Search for the cell housing the specified text and yield its [X, Y] center coordinate. 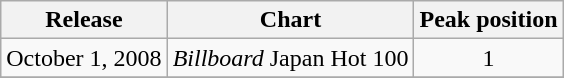
Peak position [488, 20]
1 [488, 58]
Chart [290, 20]
Release [84, 20]
October 1, 2008 [84, 58]
Billboard Japan Hot 100 [290, 58]
